Output the [X, Y] coordinate of the center of the cell containing the given text.  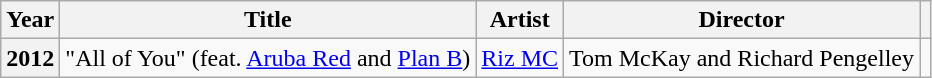
Year [30, 20]
2012 [30, 58]
"All of You" (feat. Aruba Red and Plan B) [268, 58]
Title [268, 20]
Director [742, 20]
Artist [520, 20]
Tom McKay and Richard Pengelley [742, 58]
Riz MC [520, 58]
